Locate the cell with the specified text and output its (X, Y) center coordinate. 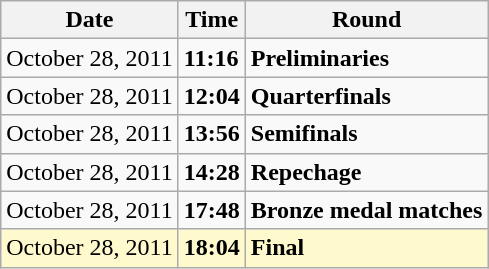
Final (366, 248)
Repechage (366, 172)
11:16 (212, 58)
12:04 (212, 96)
Date (90, 20)
Quarterfinals (366, 96)
Semifinals (366, 134)
Round (366, 20)
18:04 (212, 248)
14:28 (212, 172)
Time (212, 20)
Bronze medal matches (366, 210)
17:48 (212, 210)
Preliminaries (366, 58)
13:56 (212, 134)
